Scan for the cell matching the given text and deliver its (x, y) coordinate at center. 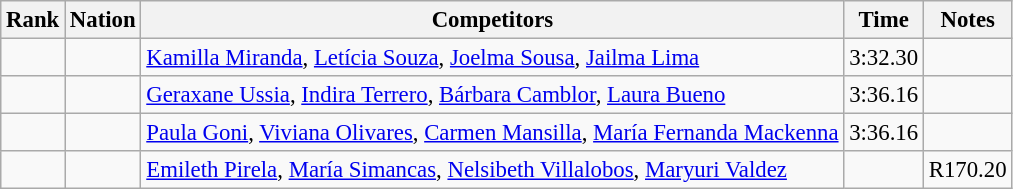
Kamilla Miranda, Letícia Souza, Joelma Sousa, Jailma Lima (492, 58)
3:32.30 (884, 58)
Geraxane Ussia, Indira Terrero, Bárbara Camblor, Laura Bueno (492, 95)
Paula Goni, Viviana Olivares, Carmen Mansilla, María Fernanda Mackenna (492, 133)
Notes (967, 20)
Emileth Pirela, María Simancas, Nelsibeth Villalobos, Maryuri Valdez (492, 170)
Competitors (492, 20)
Rank (33, 20)
Time (884, 20)
R170.20 (967, 170)
Nation (103, 20)
